Capture the cell that displays the provided text and extract its (x, y) central coordinate. 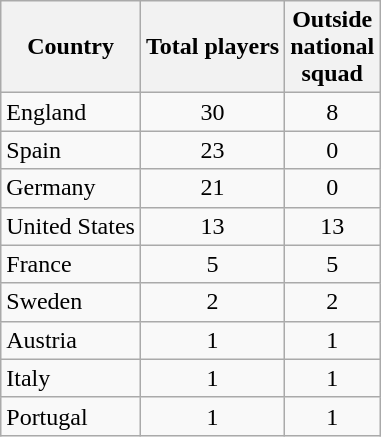
Country (71, 47)
30 (212, 112)
Germany (71, 188)
Spain (71, 150)
23 (212, 150)
8 (332, 112)
France (71, 264)
England (71, 112)
Italy (71, 378)
Total players (212, 47)
Portugal (71, 416)
Sweden (71, 302)
Outsidenationalsquad (332, 47)
United States (71, 226)
21 (212, 188)
Austria (71, 340)
